Find where the given text appears and provide that cell's center as [x, y] coordinate. 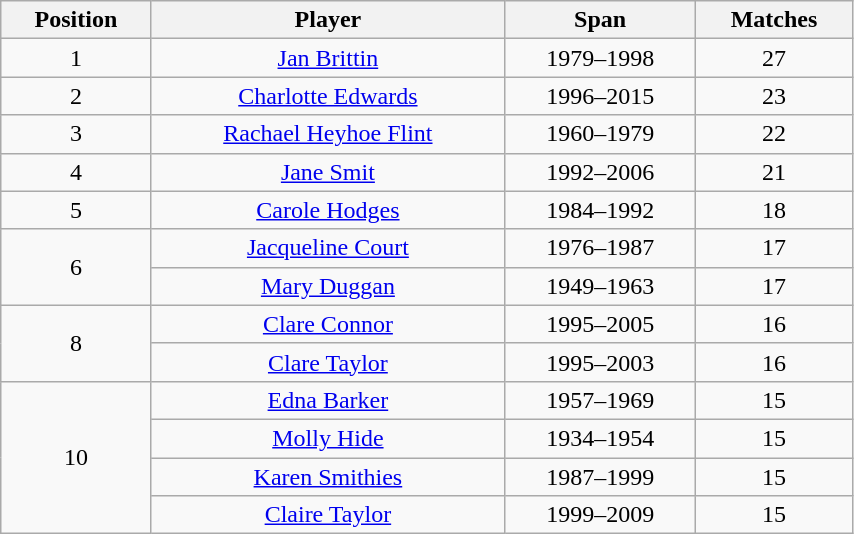
Rachael Heyhoe Flint [328, 134]
22 [774, 134]
Position [76, 20]
Edna Barker [328, 400]
Mary Duggan [328, 286]
Player [328, 20]
18 [774, 210]
2 [76, 96]
23 [774, 96]
1960–1979 [600, 134]
1934–1954 [600, 438]
1 [76, 58]
Clare Taylor [328, 362]
1949–1963 [600, 286]
1979–1998 [600, 58]
8 [76, 343]
4 [76, 172]
1984–1992 [600, 210]
1999–2009 [600, 515]
1995–2005 [600, 324]
5 [76, 210]
Charlotte Edwards [328, 96]
1995–2003 [600, 362]
27 [774, 58]
1957–1969 [600, 400]
Matches [774, 20]
21 [774, 172]
1992–2006 [600, 172]
Jacqueline Court [328, 248]
Carole Hodges [328, 210]
6 [76, 267]
1976–1987 [600, 248]
Span [600, 20]
Clare Connor [328, 324]
Jan Brittin [328, 58]
Karen Smithies [328, 477]
10 [76, 457]
1987–1999 [600, 477]
3 [76, 134]
1996–2015 [600, 96]
Jane Smit [328, 172]
Molly Hide [328, 438]
Claire Taylor [328, 515]
